Detect which cell encompasses the target text, then output its (X, Y) center coordinate. 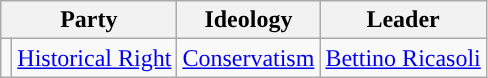
Leader (403, 20)
Conservatism (248, 58)
Party (89, 20)
Bettino Ricasoli (403, 58)
Ideology (248, 20)
Historical Right (94, 58)
